Extract the (x, y) coordinate from the center of the cell holding the provided text.  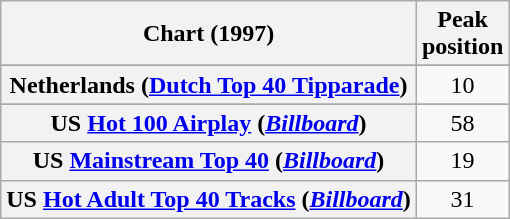
Peak position (462, 34)
19 (462, 161)
US Hot 100 Airplay (Billboard) (209, 123)
US Mainstream Top 40 (Billboard) (209, 161)
58 (462, 123)
Netherlands (Dutch Top 40 Tipparade) (209, 85)
31 (462, 199)
10 (462, 85)
US Hot Adult Top 40 Tracks (Billboard) (209, 199)
Chart (1997) (209, 34)
